Return the (x, y) coordinate for the center point of the cell that contains the specified text.  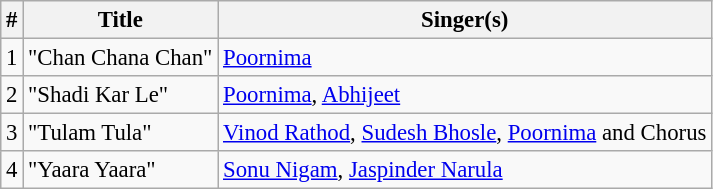
3 (12, 133)
4 (12, 170)
"Shadi Kar Le" (120, 95)
"Tulam Tula" (120, 133)
"Yaara Yaara" (120, 170)
1 (12, 58)
"Chan Chana Chan" (120, 58)
Vinod Rathod, Sudesh Bhosle, Poornima and Chorus (465, 133)
Sonu Nigam, Jaspinder Narula (465, 170)
2 (12, 95)
# (12, 20)
Poornima (465, 58)
Title (120, 20)
Poornima, Abhijeet (465, 95)
Singer(s) (465, 20)
